Detect which cell encompasses the target text, then output its [X, Y] center coordinate. 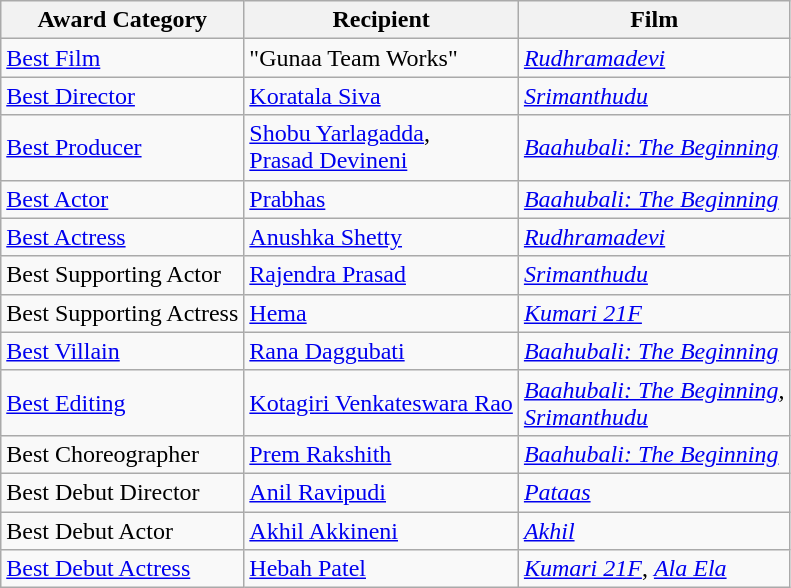
Best Villain [122, 351]
Hema [382, 313]
Akhil Akkineni [382, 531]
Prabhas [382, 199]
Anushka Shetty [382, 237]
Best Editing [122, 402]
Rana Daggubati [382, 351]
Best Debut Director [122, 492]
Akhil [654, 531]
"Gunaa Team Works" [382, 58]
Shobu Yarlagadda,Prasad Devineni [382, 148]
Best Actor [122, 199]
Recipient [382, 20]
Hebah Patel [382, 569]
Best Supporting Actor [122, 275]
Pataas [654, 492]
Award Category [122, 20]
Best Producer [122, 148]
Best Debut Actor [122, 531]
Kumari 21F [654, 313]
Baahubali: The Beginning,Srimanthudu [654, 402]
Anil Ravipudi [382, 492]
Film [654, 20]
Best Choreographer [122, 454]
Best Debut Actress [122, 569]
Koratala Siva [382, 96]
Kotagiri Venkateswara Rao [382, 402]
Best Supporting Actress [122, 313]
Rajendra Prasad [382, 275]
Prem Rakshith [382, 454]
Best Actress [122, 237]
Best Film [122, 58]
Kumari 21F, Ala Ela [654, 569]
Best Director [122, 96]
